Pinpoint the cell where the given text exists, returning its [X, Y] midpoint coordinate. 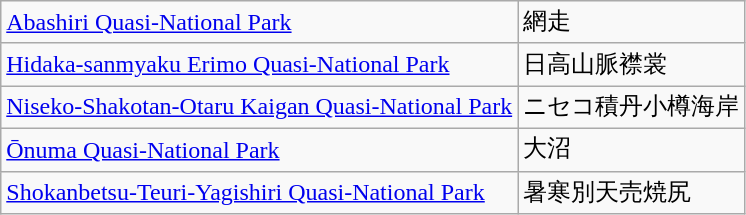
Niseko-Shakotan-Otaru Kaigan Quasi-National Park [260, 108]
日高山脈襟裳 [632, 64]
Hidaka-sanmyaku Erimo Quasi-National Park [260, 64]
網走 [632, 22]
ニセコ積丹小樽海岸 [632, 108]
Ōnuma Quasi-National Park [260, 150]
Abashiri Quasi-National Park [260, 22]
Shokanbetsu-Teuri-Yagishiri Quasi-National Park [260, 192]
大沼 [632, 150]
暑寒別天売焼尻 [632, 192]
